Return the [x, y] coordinate for the center point of the cell that contains the specified text.  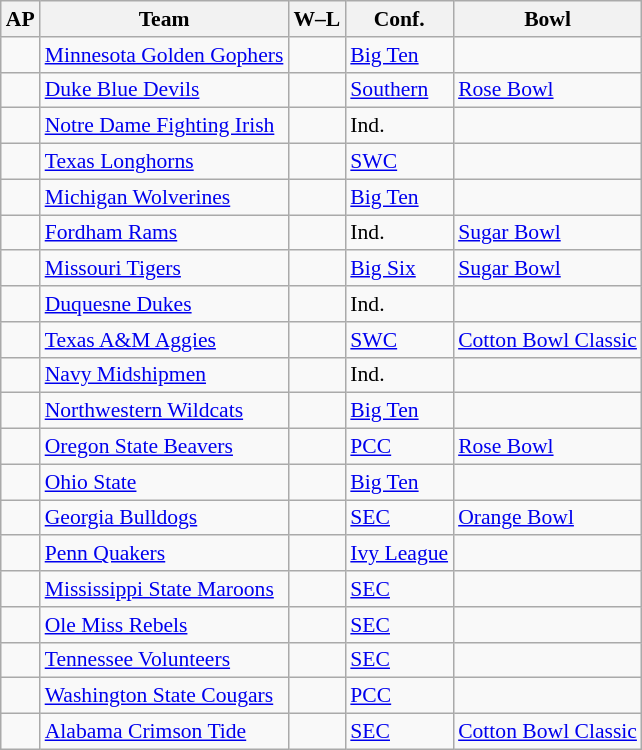
Oregon State Beavers [164, 447]
Duke Blue Devils [164, 90]
Fordham Rams [164, 233]
Navy Midshipmen [164, 375]
Northwestern Wildcats [164, 411]
Orange Bowl [548, 518]
Ohio State [164, 482]
Notre Dame Fighting Irish [164, 126]
Mississippi State Maroons [164, 589]
Ivy League [399, 554]
Texas Longhorns [164, 162]
Michigan Wolverines [164, 197]
Alabama Crimson Tide [164, 732]
Duquesne Dukes [164, 304]
Tennessee Volunteers [164, 660]
Washington State Cougars [164, 696]
Penn Quakers [164, 554]
Southern [399, 90]
Georgia Bulldogs [164, 518]
W–L [316, 19]
Conf. [399, 19]
Minnesota Golden Gophers [164, 55]
Texas A&M Aggies [164, 340]
Team [164, 19]
AP [20, 19]
Ole Miss Rebels [164, 625]
Big Six [399, 269]
Bowl [548, 19]
Missouri Tigers [164, 269]
